Find where the given text appears and provide that cell's center as (X, Y) coordinate. 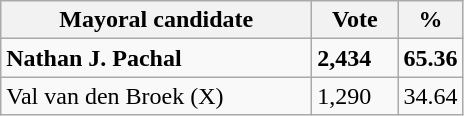
Nathan J. Pachal (156, 58)
Val van den Broek (X) (156, 96)
Vote (355, 20)
1,290 (355, 96)
% (430, 20)
2,434 (355, 58)
Mayoral candidate (156, 20)
65.36 (430, 58)
34.64 (430, 96)
